Provide the (X, Y) coordinate of the cell's center where the given text is located.  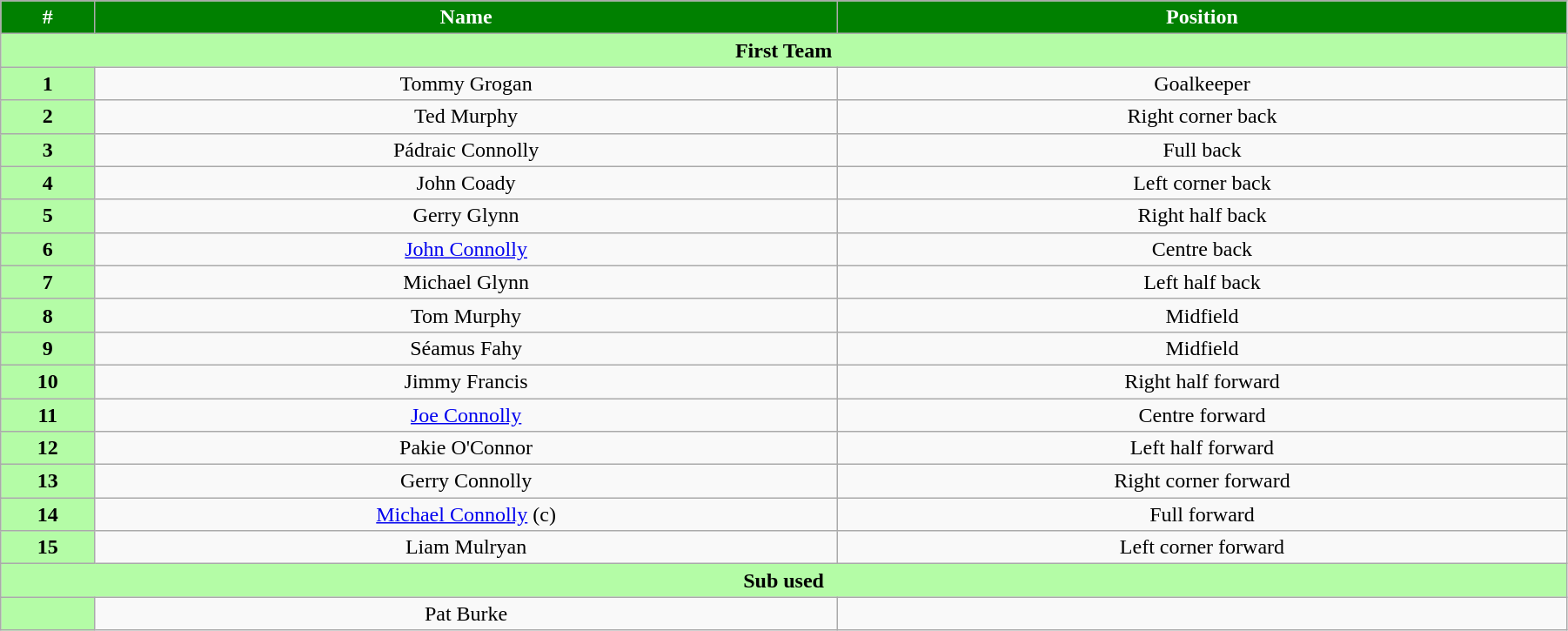
Séamus Fahy (466, 348)
First Team (784, 50)
John Coady (466, 183)
Michael Glynn (466, 282)
Left corner forward (1202, 547)
Full forward (1202, 514)
Centre forward (1202, 415)
Jimmy Francis (466, 381)
Michael Connolly (c) (466, 514)
Sub used (784, 581)
Tommy Grogan (466, 84)
Goalkeeper (1202, 84)
6 (48, 249)
14 (48, 514)
# (48, 17)
7 (48, 282)
15 (48, 547)
13 (48, 481)
12 (48, 448)
4 (48, 183)
Tom Murphy (466, 315)
Right half back (1202, 216)
Ted Murphy (466, 117)
Pat Burke (466, 614)
3 (48, 150)
Full back (1202, 150)
Position (1202, 17)
Liam Mulryan (466, 547)
10 (48, 381)
Joe Connolly (466, 415)
5 (48, 216)
Centre back (1202, 249)
2 (48, 117)
Name (466, 17)
Right corner forward (1202, 481)
Left half back (1202, 282)
Pakie O'Connor (466, 448)
9 (48, 348)
Gerry Glynn (466, 216)
1 (48, 84)
Right half forward (1202, 381)
Left corner back (1202, 183)
John Connolly (466, 249)
Left half forward (1202, 448)
Pádraic Connolly (466, 150)
11 (48, 415)
8 (48, 315)
Right corner back (1202, 117)
Gerry Connolly (466, 481)
